Detect which cell encompasses the target text, then output its [x, y] center coordinate. 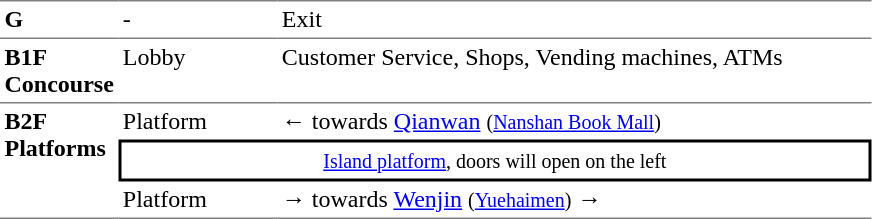
B1FConcourse [59, 71]
Lobby [198, 71]
- [198, 19]
Customer Service, Shops, Vending machines, ATMs [574, 71]
Platform [198, 122]
Exit [574, 19]
Island platform, doors will open on the left [494, 161]
← towards Qianwan (Nanshan Book Mall) [574, 122]
G [59, 19]
